Extract the (X, Y) coordinate from the center of the cell holding the provided text.  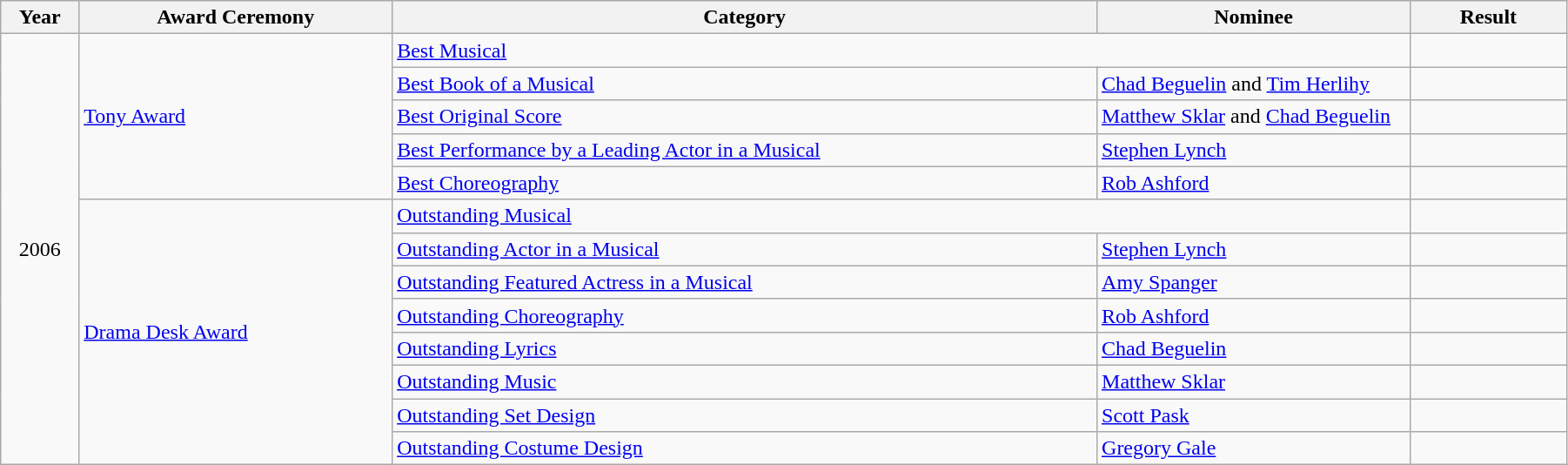
Chad Beguelin and Tim Herlihy (1254, 84)
Matthew Sklar and Chad Beguelin (1254, 117)
Gregory Gale (1254, 448)
Best Musical (901, 51)
Scott Pask (1254, 415)
Outstanding Featured Actress in a Musical (745, 282)
Best Performance by a Leading Actor in a Musical (745, 150)
Outstanding Actor in a Musical (745, 249)
2006 (40, 249)
Outstanding Lyrics (745, 348)
Outstanding Music (745, 381)
Drama Desk Award (236, 332)
Nominee (1254, 17)
Best Choreography (745, 183)
Result (1488, 17)
Award Ceremony (236, 17)
Outstanding Musical (901, 216)
Amy Spanger (1254, 282)
Chad Beguelin (1254, 348)
Year (40, 17)
Best Original Score (745, 117)
Best Book of a Musical (745, 84)
Outstanding Costume Design (745, 448)
Category (745, 17)
Matthew Sklar (1254, 381)
Outstanding Choreography (745, 315)
Outstanding Set Design (745, 415)
Tony Award (236, 117)
